Pinpoint the cell where the given text exists, returning its (X, Y) midpoint coordinate. 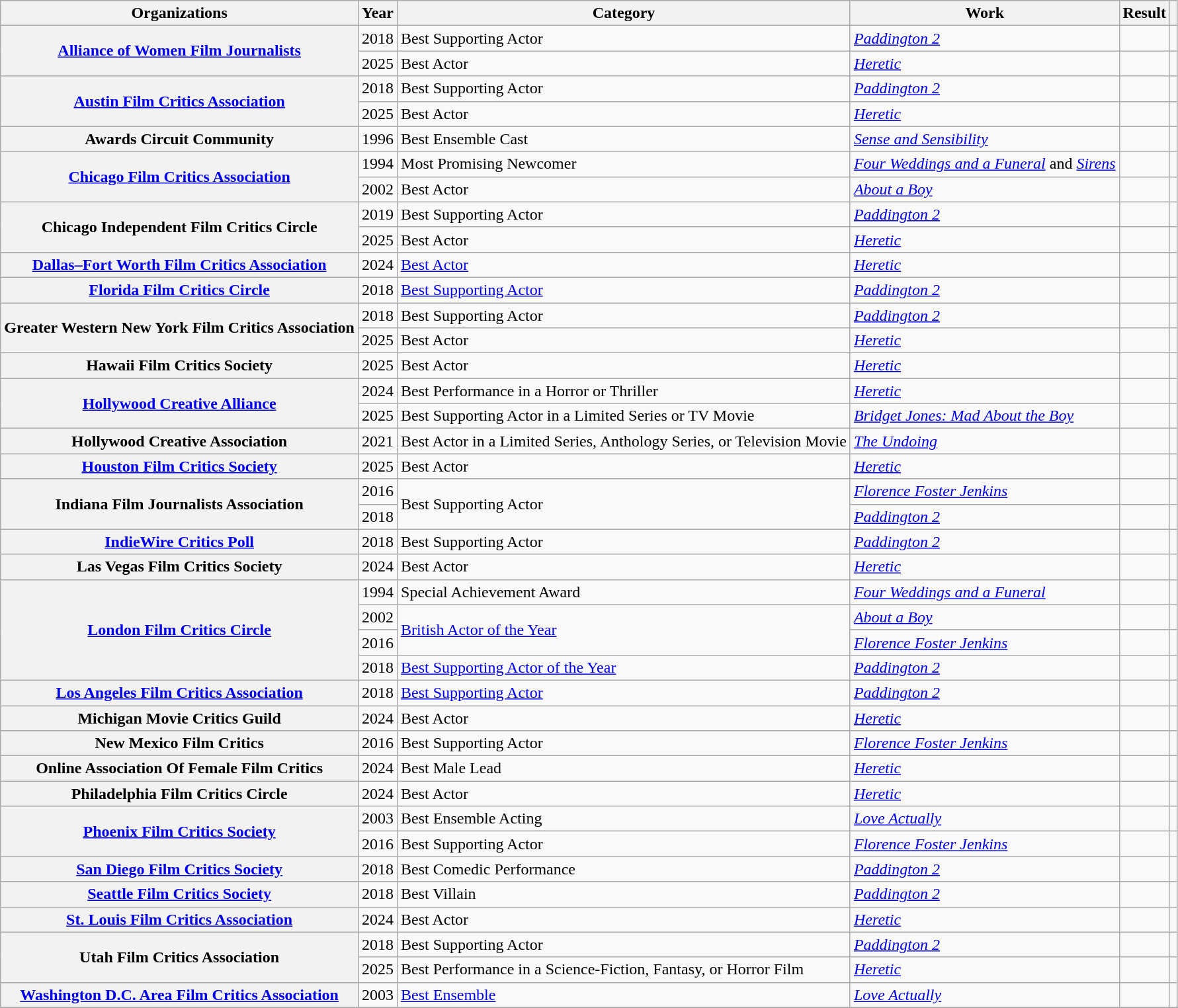
Awards Circuit Community (180, 139)
British Actor of the Year (624, 630)
Best Ensemble Cast (624, 139)
Hawaii Film Critics Society (180, 366)
Most Promising Newcomer (624, 164)
Hollywood Creative Alliance (180, 403)
Utah Film Critics Association (180, 957)
Four Weddings and a Funeral (984, 592)
Best Performance in a Horror or Thriller (624, 391)
Best Supporting Actor in a Limited Series or TV Movie (624, 416)
Category (624, 13)
Chicago Independent Film Critics Circle (180, 227)
Online Association Of Female Film Critics (180, 769)
IndieWire Critics Poll (180, 542)
Bridget Jones: Mad About the Boy (984, 416)
Washington D.C. Area Film Critics Association (180, 995)
Los Angeles Film Critics Association (180, 693)
Best Male Lead (624, 769)
Result (1144, 13)
Greater Western New York Film Critics Association (180, 328)
Phoenix Film Critics Society (180, 831)
Year (378, 13)
Michigan Movie Critics Guild (180, 718)
Chicago Film Critics Association (180, 177)
Best Ensemble (624, 995)
2021 (378, 441)
Sense and Sensibility (984, 139)
Special Achievement Award (624, 592)
Work (984, 13)
Four Weddings and a Funeral and Sirens (984, 164)
Austin Film Critics Association (180, 101)
Seattle Film Critics Society (180, 894)
Las Vegas Film Critics Society (180, 567)
Best Performance in a Science-Fiction, Fantasy, or Horror Film (624, 970)
Best Comedic Performance (624, 869)
San Diego Film Critics Society (180, 869)
Organizations (180, 13)
The Undoing (984, 441)
1996 (378, 139)
Philadelphia Film Critics Circle (180, 794)
London Film Critics Circle (180, 630)
Best Villain (624, 894)
Indiana Film Journalists Association (180, 504)
Florida Film Critics Circle (180, 290)
Hollywood Creative Association (180, 441)
Best Supporting Actor of the Year (624, 667)
Houston Film Critics Society (180, 466)
St. Louis Film Critics Association (180, 919)
Dallas–Fort Worth Film Critics Association (180, 265)
New Mexico Film Critics (180, 743)
Best Ensemble Acting (624, 819)
2019 (378, 214)
Best Actor in a Limited Series, Anthology Series, or Television Movie (624, 441)
Alliance of Women Film Journalists (180, 51)
